Capture the cell that displays the provided text and extract its (X, Y) central coordinate. 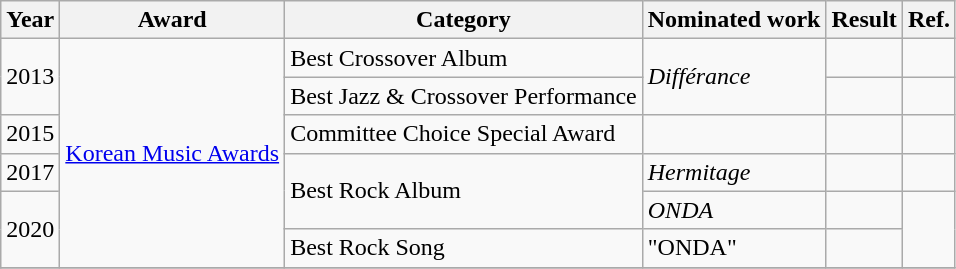
Best Rock Album (464, 191)
2013 (30, 77)
Hermitage (734, 172)
Best Crossover Album (464, 58)
Committee Choice Special Award (464, 134)
ONDA (734, 210)
Award (172, 20)
Nominated work (734, 20)
Korean Music Awards (172, 153)
Best Jazz & Crossover Performance (464, 96)
Best Rock Song (464, 248)
Category (464, 20)
Result (864, 20)
Différance (734, 77)
2020 (30, 229)
2015 (30, 134)
2017 (30, 172)
Ref. (928, 20)
Year (30, 20)
"ONDA" (734, 248)
